Return (X, Y) of the center of cell containing provided text 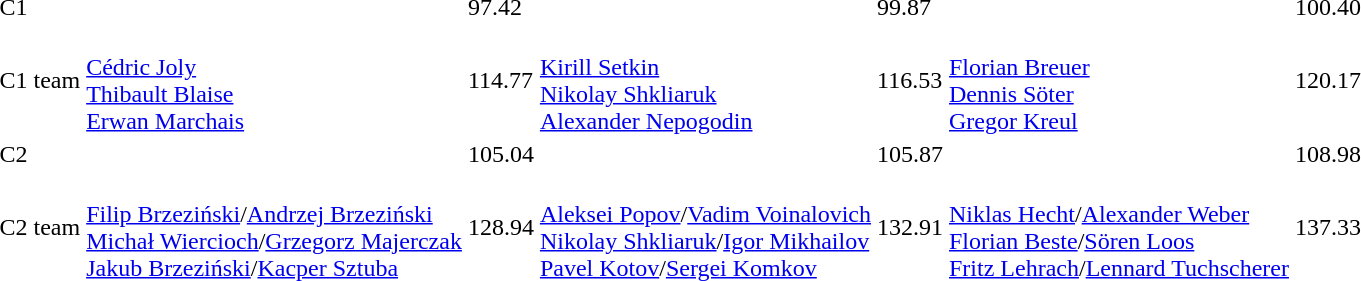
Florian BreuerDennis SöterGregor Kreul (1120, 80)
114.77 (500, 80)
Kirill SetkinNikolay ShkliarukAlexander Nepogodin (705, 80)
Cédric JolyThibault BlaiseErwan Marchais (274, 80)
105.04 (500, 154)
116.53 (910, 80)
105.87 (910, 154)
